Capture the cell that displays the provided text and extract its (X, Y) central coordinate. 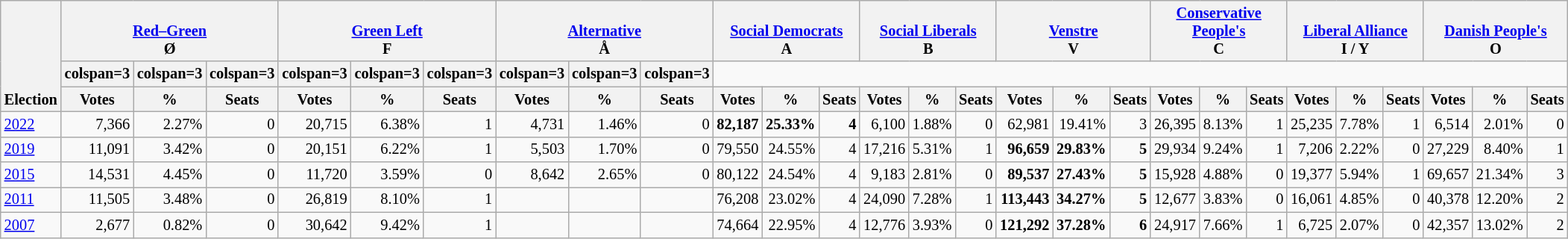
Election (31, 55)
12.20% (1500, 199)
25.33% (790, 124)
7.66% (1223, 225)
6,514 (1448, 124)
25,235 (1312, 124)
17,216 (884, 149)
29,934 (1175, 149)
40,378 (1448, 199)
4,731 (532, 124)
4.45% (170, 175)
8.13% (1223, 124)
3.83% (1223, 199)
22.95% (790, 225)
Green LeftF (387, 31)
15,928 (1175, 175)
12,776 (884, 225)
6.22% (388, 149)
2.65% (604, 175)
20,151 (315, 149)
26,395 (1175, 124)
9.24% (1223, 149)
Social LiberalsB (928, 31)
7,206 (1312, 149)
76,208 (738, 199)
2.22% (1359, 149)
24,917 (1175, 225)
Conservative People'sC (1218, 31)
2,677 (97, 225)
34.27% (1081, 199)
8,642 (532, 175)
2.07% (1359, 225)
82,187 (738, 124)
VenstreV (1074, 31)
2015 (31, 175)
14,531 (97, 175)
2019 (31, 149)
19,377 (1312, 175)
2022 (31, 124)
30,642 (315, 225)
7,366 (97, 124)
26,819 (315, 199)
23.02% (790, 199)
8.10% (388, 199)
Red–GreenØ (170, 31)
62,981 (1024, 124)
7.78% (1359, 124)
24.54% (790, 175)
24,090 (884, 199)
3.42% (170, 149)
89,537 (1024, 175)
0.82% (170, 225)
21.34% (1500, 175)
6,100 (884, 124)
96,659 (1024, 149)
69,657 (1448, 175)
37.28% (1081, 225)
24.55% (790, 149)
2007 (31, 225)
3.59% (388, 175)
121,292 (1024, 225)
1.46% (604, 124)
2011 (31, 199)
1.70% (604, 149)
6 (1130, 225)
5.31% (932, 149)
11,720 (315, 175)
5,503 (532, 149)
Danish People'sO (1496, 31)
4.88% (1223, 175)
3.93% (932, 225)
2.01% (1500, 124)
29.83% (1081, 149)
2.81% (932, 175)
3.48% (170, 199)
27.43% (1081, 175)
16,061 (1312, 199)
8.40% (1500, 149)
4.85% (1359, 199)
Liberal AllianceI / Y (1356, 31)
6.38% (388, 124)
1.88% (932, 124)
74,664 (738, 225)
5.94% (1359, 175)
9,183 (884, 175)
11,091 (97, 149)
19.41% (1081, 124)
79,550 (738, 149)
6,725 (1312, 225)
AlternativeÅ (605, 31)
Social DemocratsA (787, 31)
80,122 (738, 175)
9.42% (388, 225)
13.02% (1500, 225)
11,505 (97, 199)
42,357 (1448, 225)
27,229 (1448, 149)
113,443 (1024, 199)
12,677 (1175, 199)
20,715 (315, 124)
7.28% (932, 199)
2.27% (170, 124)
